Search for the cell housing the specified text and yield its (X, Y) center coordinate. 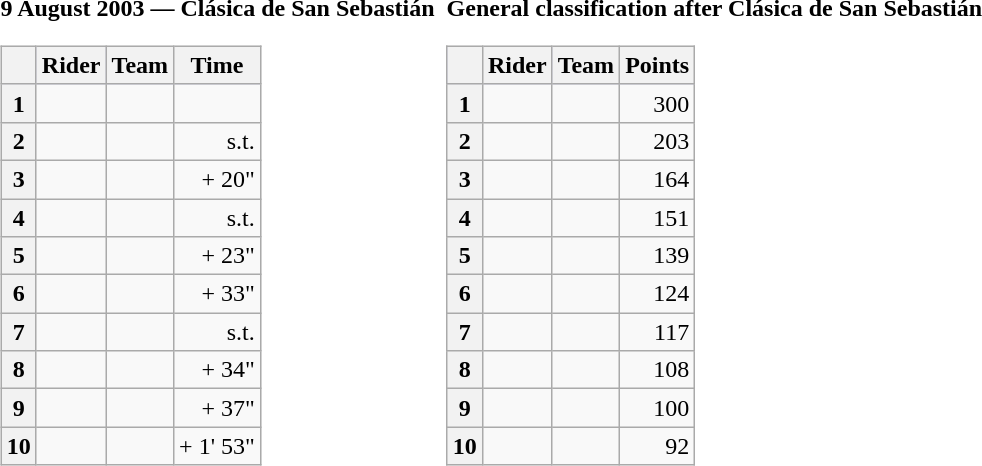
92 (658, 446)
+ 20" (218, 179)
151 (658, 217)
164 (658, 179)
+ 37" (218, 408)
117 (658, 332)
108 (658, 370)
Points (658, 65)
100 (658, 408)
139 (658, 256)
124 (658, 294)
+ 34" (218, 370)
+ 1' 53" (218, 446)
+ 33" (218, 294)
Time (218, 65)
+ 23" (218, 256)
203 (658, 141)
300 (658, 103)
